Find where the given text appears and provide that cell's center as (X, Y) coordinate. 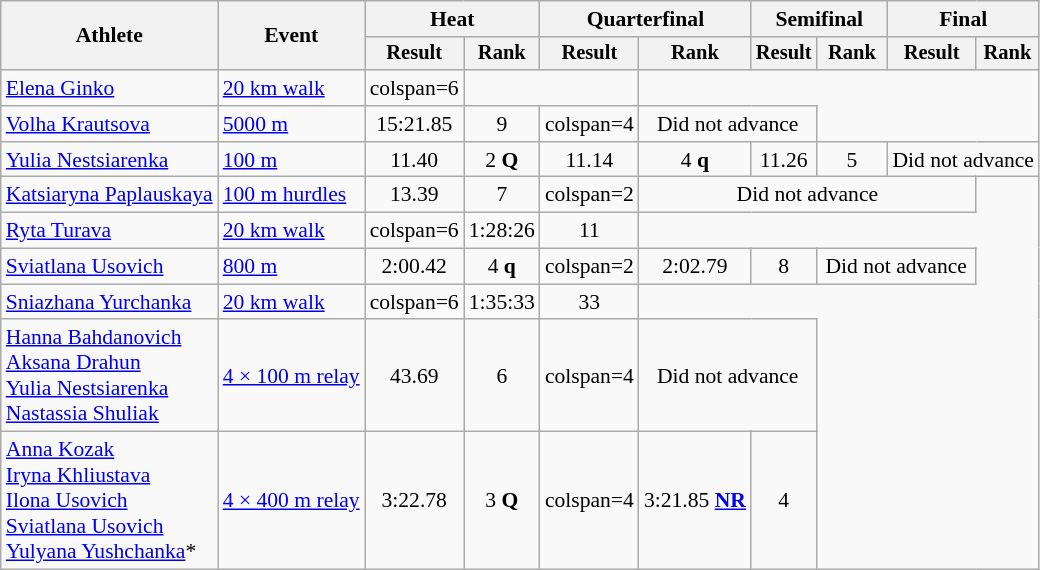
Ryta Turava (110, 231)
4 × 400 m relay (292, 501)
11.26 (784, 160)
Anna KozakIryna KhliustavaIlona UsovichSviatlana UsovichYulyana Yushchanka* (110, 501)
Yulia Nestsiarenka (110, 160)
13.39 (414, 195)
3:21.85 NR (695, 501)
9 (502, 124)
11 (590, 231)
800 m (292, 267)
4 × 100 m relay (292, 376)
Quarterfinal (646, 19)
Heat (452, 19)
Sviatlana Usovich (110, 267)
5 (852, 160)
Semifinal (819, 19)
Katsiaryna Paplauskaya (110, 195)
Elena Ginko (110, 88)
3:22.78 (414, 501)
2 Q (502, 160)
3 Q (502, 501)
5000 m (292, 124)
Volha Krautsova (110, 124)
100 m hurdles (292, 195)
43.69 (414, 376)
100 m (292, 160)
Final (963, 19)
2:00.42 (414, 267)
33 (590, 302)
Event (292, 36)
15:21.85 (414, 124)
11.14 (590, 160)
Athlete (110, 36)
Sniazhana Yurchanka (110, 302)
8 (784, 267)
1:35:33 (502, 302)
2:02.79 (695, 267)
Hanna BahdanovichAksana DrahunYulia NestsiarenkaNastassia Shuliak (110, 376)
7 (502, 195)
6 (502, 376)
4 (784, 501)
1:28:26 (502, 231)
11.40 (414, 160)
